Output the (X, Y) coordinate of the center of the cell containing the given text.  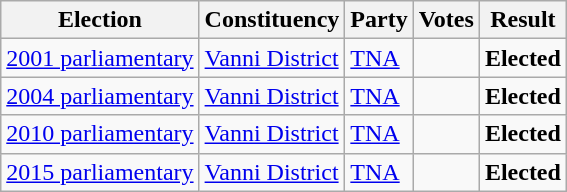
2010 parliamentary (100, 134)
Result (522, 20)
2004 parliamentary (100, 96)
Election (100, 20)
2001 parliamentary (100, 58)
Party (379, 20)
Votes (446, 20)
2015 parliamentary (100, 172)
Constituency (272, 20)
